Locate the cell with the specified text and output its [x, y] center coordinate. 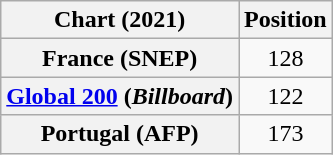
Chart (2021) [120, 20]
Global 200 (Billboard) [120, 96]
122 [285, 96]
France (SNEP) [120, 58]
Portugal (AFP) [120, 134]
173 [285, 134]
128 [285, 58]
Position [285, 20]
